Locate the cell with the specified text and output its [X, Y] center coordinate. 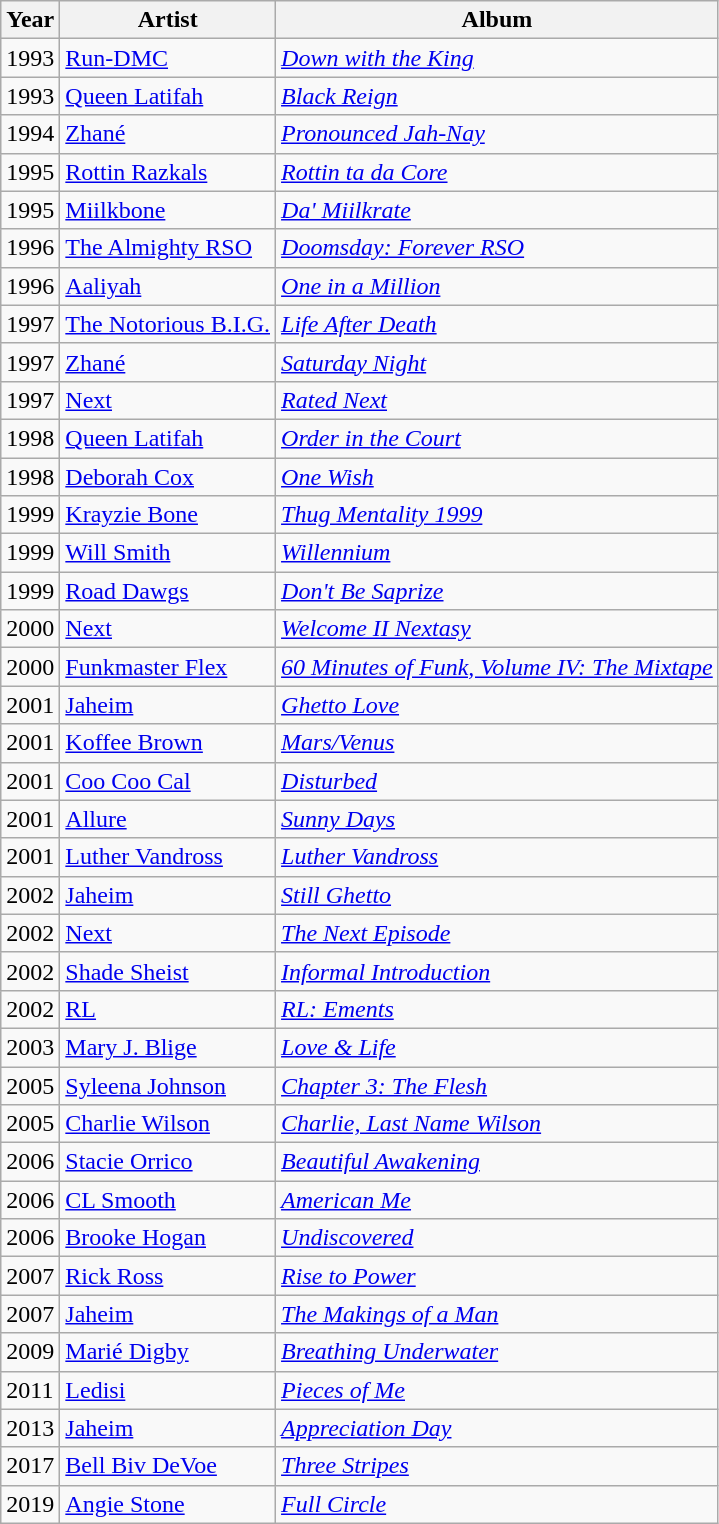
Life After Death [498, 324]
Willennium [498, 553]
Three Stripes [498, 1466]
Rick Ross [168, 1276]
Rottin ta da Core [498, 172]
Stacie Orrico [168, 1162]
Road Dawgs [168, 591]
2009 [30, 1352]
Krayzie Bone [168, 515]
Shade Sheist [168, 971]
2011 [30, 1390]
2003 [30, 1047]
Still Ghetto [498, 895]
American Me [498, 1200]
Welcome II Nextasy [498, 629]
Rise to Power [498, 1276]
Allure [168, 819]
2019 [30, 1504]
Coo Coo Cal [168, 781]
Doomsday: Forever RSO [498, 248]
Pieces of Me [498, 1390]
Bell Biv DeVoe [168, 1466]
Koffee Brown [168, 743]
2013 [30, 1428]
Breathing Underwater [498, 1352]
Sunny Days [498, 819]
Informal Introduction [498, 971]
Undiscovered [498, 1238]
Don't Be Saprize [498, 591]
Miilkbone [168, 210]
Appreciation Day [498, 1428]
Beautiful Awakening [498, 1162]
The Almighty RSO [168, 248]
Black Reign [498, 96]
Year [30, 20]
Charlie Wilson [168, 1124]
Mars/Venus [498, 743]
Angie Stone [168, 1504]
Full Circle [498, 1504]
1994 [30, 134]
2017 [30, 1466]
Mary J. Blige [168, 1047]
The Makings of a Man [498, 1314]
Saturday Night [498, 362]
Ghetto Love [498, 705]
One Wish [498, 477]
Run-DMC [168, 58]
Brooke Hogan [168, 1238]
Marié Digby [168, 1352]
Disturbed [498, 781]
Ledisi [168, 1390]
The Next Episode [498, 933]
Syleena Johnson [168, 1085]
Pronounced Jah-Nay [498, 134]
Charlie, Last Name Wilson [498, 1124]
Order in the Court [498, 438]
Deborah Cox [168, 477]
RL [168, 1009]
RL: Ements [498, 1009]
One in a Million [498, 286]
Da' Miilkrate [498, 210]
Aaliyah [168, 286]
Rottin Razkals [168, 172]
Thug Mentality 1999 [498, 515]
Will Smith [168, 553]
Chapter 3: The Flesh [498, 1085]
Love & Life [498, 1047]
60 Minutes of Funk, Volume IV: The Mixtape [498, 667]
Album [498, 20]
Funkmaster Flex [168, 667]
CL Smooth [168, 1200]
Down with the King [498, 58]
The Notorious B.I.G. [168, 324]
Artist [168, 20]
Rated Next [498, 400]
